Search for the cell housing the specified text and yield its (X, Y) center coordinate. 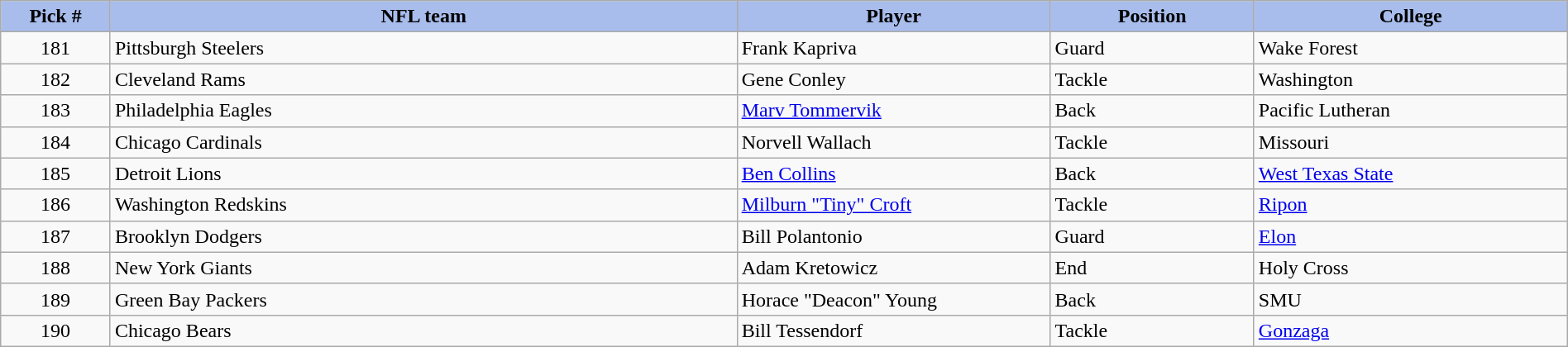
College (1411, 17)
Chicago Bears (423, 330)
Washington (1411, 79)
187 (56, 236)
185 (56, 173)
Adam Kretowicz (893, 268)
NFL team (423, 17)
190 (56, 330)
Cleveland Rams (423, 79)
Missouri (1411, 142)
Gene Conley (893, 79)
189 (56, 299)
New York Giants (423, 268)
181 (56, 48)
183 (56, 111)
Pittsburgh Steelers (423, 48)
182 (56, 79)
Pacific Lutheran (1411, 111)
Pick # (56, 17)
End (1152, 268)
Horace "Deacon" Young (893, 299)
Philadelphia Eagles (423, 111)
Frank Kapriva (893, 48)
Wake Forest (1411, 48)
Ben Collins (893, 173)
Gonzaga (1411, 330)
188 (56, 268)
Position (1152, 17)
Green Bay Packers (423, 299)
Elon (1411, 236)
Holy Cross (1411, 268)
Bill Tessendorf (893, 330)
Marv Tommervik (893, 111)
Bill Polantonio (893, 236)
186 (56, 205)
Washington Redskins (423, 205)
184 (56, 142)
Brooklyn Dodgers (423, 236)
Player (893, 17)
West Texas State (1411, 173)
Norvell Wallach (893, 142)
Chicago Cardinals (423, 142)
Milburn "Tiny" Croft (893, 205)
Ripon (1411, 205)
Detroit Lions (423, 173)
SMU (1411, 299)
